Capture the cell that displays the provided text and extract its [x, y] central coordinate. 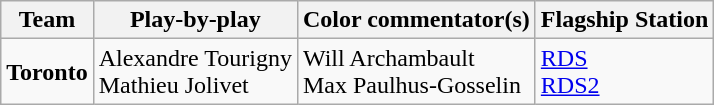
Alexandre TourignyMathieu Jolivet [195, 72]
Play-by-play [195, 20]
Team [47, 20]
RDSRDS2 [624, 72]
Will ArchambaultMax Paulhus-Gosselin [416, 72]
Color commentator(s) [416, 20]
Flagship Station [624, 20]
Toronto [47, 72]
